Determine the (x, y) coordinate at the center of the cell enclosing the given text.  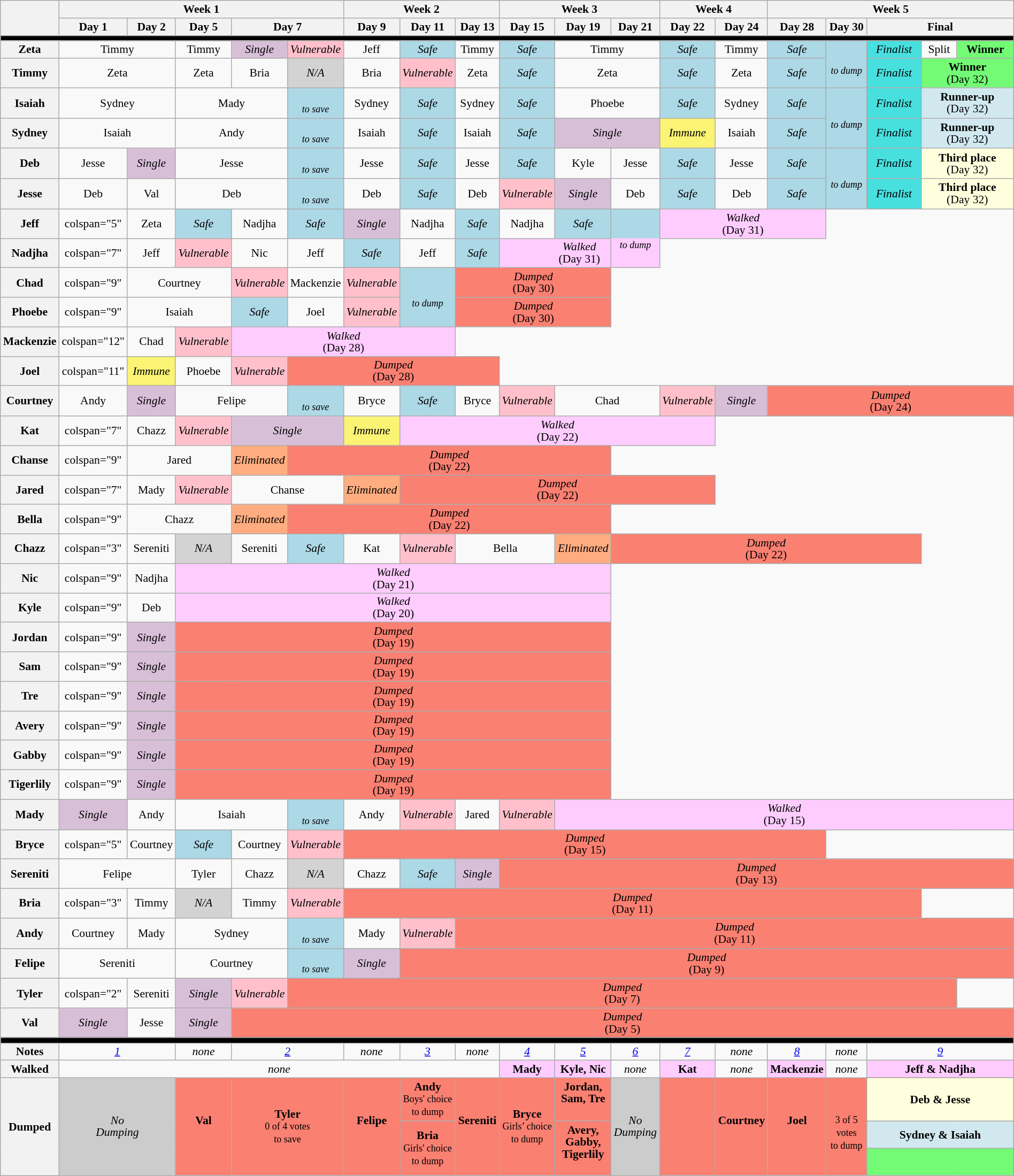
Walked(Day 28) (343, 341)
Dumped (Day 9) (706, 964)
Day 22 (687, 27)
Tyler0 of 4 votesto save (288, 1127)
3 of 5 votesto dump (847, 1127)
Dumped(Day 24) (890, 401)
Avery, Gabby, Tigerlily (583, 1148)
Day 19 (583, 27)
7 (687, 1051)
Gabby (30, 755)
Jordan (30, 637)
Day 7 (288, 27)
Jeff & Nadjha (940, 1070)
Dumped (30, 1127)
5 (583, 1051)
Tigerlily (30, 785)
Walked(Day 22) (557, 431)
2 (288, 1051)
Dumped(Day 13) (756, 874)
Sydney & Isaiah (940, 1135)
1 (117, 1051)
Week 5 (890, 10)
Walked(Day 21) (393, 579)
BriaGirls' choiceto dump (427, 1148)
8 (797, 1051)
Jordan, Sam, Tre (583, 1100)
Day 24 (742, 27)
Week 2 (421, 10)
Day 11 (427, 27)
6 (635, 1051)
Day 13 (478, 27)
Deb & Jesse (940, 1100)
9 (940, 1051)
Day 1 (93, 27)
Dumped (Day 5) (623, 1023)
Walked (30, 1070)
Day 5 (203, 27)
colspan="2" (93, 994)
Kyle, Nic (583, 1070)
Day 30 (847, 27)
Day 21 (635, 27)
colspan="11" (93, 371)
BryceGirls’ choice to dump (527, 1127)
Final (940, 27)
Day 9 (371, 27)
Split (939, 50)
Winner (985, 50)
4 (527, 1051)
Walked(Day 15) (784, 815)
Tre (30, 696)
Walked(Day 20) (393, 608)
colspan="12" (93, 341)
Dumped(Day 28) (394, 371)
Avery (30, 725)
Week 4 (713, 10)
Sam (30, 666)
Day 15 (527, 27)
Notes (30, 1051)
AndyBoys' choiceto dump (427, 1100)
Week 1 (201, 10)
Week 3 (579, 10)
Day 28 (797, 27)
Dumped(Day 15) (585, 844)
Dumped (Day 7) (623, 994)
Winner (Day 32) (967, 73)
Day 2 (151, 27)
3 (427, 1051)
